Extract the (X, Y) coordinate from the center of the cell holding the provided text.  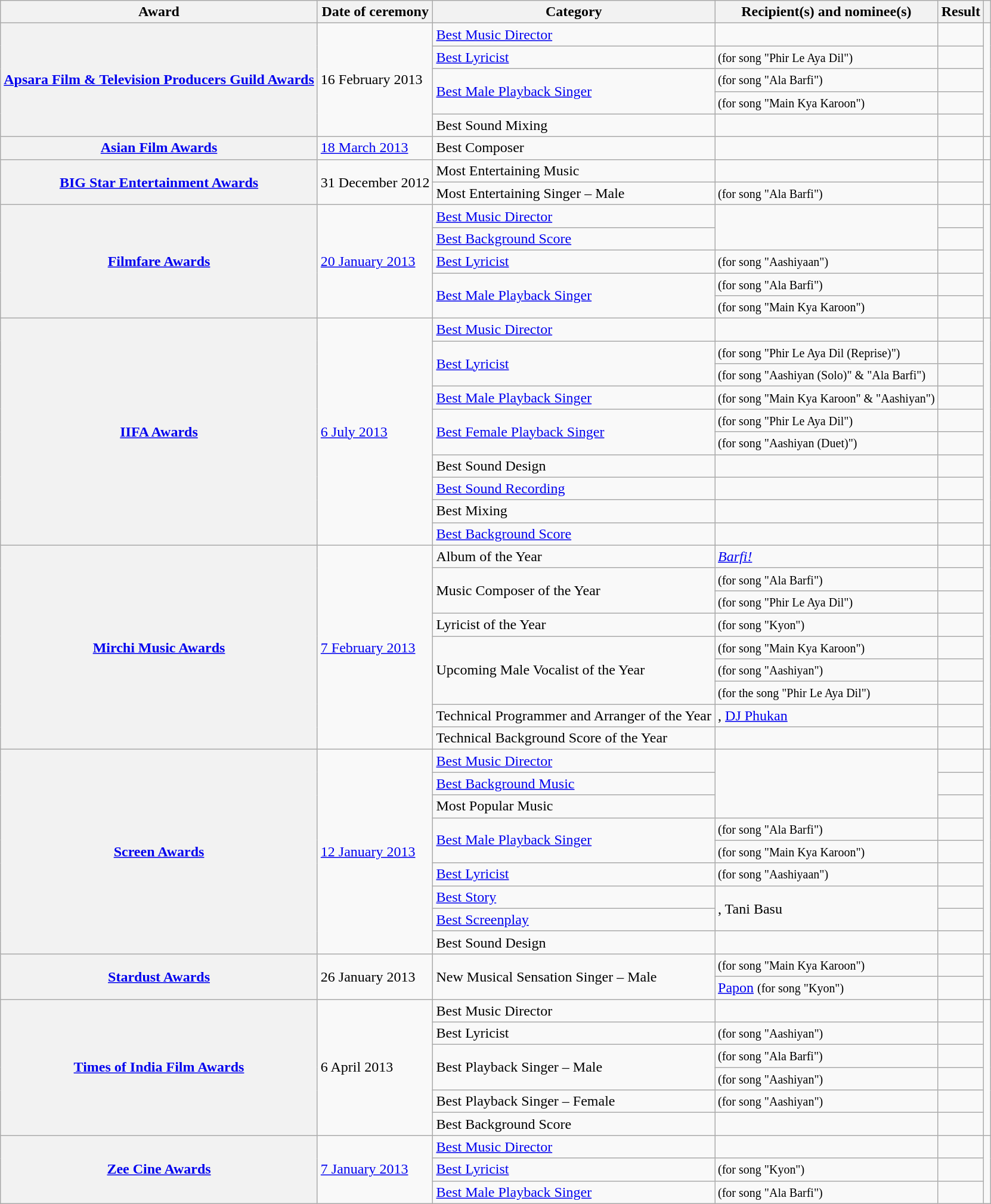
, Tani Basu (826, 908)
Music Composer of the Year (574, 590)
12 January 2013 (375, 852)
Result (961, 12)
Best Sound Mixing (574, 125)
Date of ceremony (375, 12)
Stardust Awards (159, 976)
Mirchi Music Awards (159, 648)
6 April 2013 (375, 1067)
Best Playback Singer – Male (574, 1067)
Technical Background Score of the Year (574, 738)
Best Composer (574, 148)
New Musical Sensation Singer – Male (574, 976)
Best Playback Singer – Female (574, 1101)
7 February 2013 (375, 648)
Best Background Music (574, 784)
(for song "Aashiyan (Solo)" & "Ala Barfi") (826, 375)
Apsara Film & Television Producers Guild Awards (159, 80)
Best Sound Recording (574, 488)
BIG Star Entertainment Awards (159, 182)
IIFA Awards (159, 432)
7 January 2013 (375, 1169)
Filmfare Awards (159, 261)
Best Mixing (574, 511)
, DJ Phukan (826, 716)
Zee Cine Awards (159, 1169)
20 January 2013 (375, 261)
(for song "Phir Le Aya Dil (Reprise)") (826, 352)
Barfi! (826, 556)
Recipient(s) and nominee(s) (826, 12)
18 March 2013 (375, 148)
Most Popular Music (574, 806)
26 January 2013 (375, 976)
Asian Film Awards (159, 148)
(for song "Aashiyan (Duet)") (826, 443)
Technical Programmer and Arranger of the Year (574, 716)
(for song "Main Kya Karoon" & "Aashiyan") (826, 398)
Award (159, 12)
Upcoming Male Vocalist of the Year (574, 670)
Papon (for song "Kyon") (826, 988)
(for the song "Phir Le Aya Dil") (826, 693)
Best Story (574, 897)
Category (574, 12)
16 February 2013 (375, 80)
Album of the Year (574, 556)
31 December 2012 (375, 182)
6 July 2013 (375, 432)
Most Entertaining Music (574, 171)
Most Entertaining Singer – Male (574, 193)
Lyricist of the Year (574, 624)
Screen Awards (159, 852)
Best Screenplay (574, 920)
Best Female Playback Singer (574, 432)
Times of India Film Awards (159, 1067)
